From the cell containing the given text, extract its center point as (X, Y) coordinate. 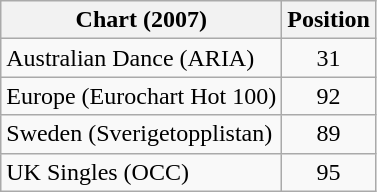
Position (329, 20)
Europe (Eurochart Hot 100) (142, 96)
Chart (2007) (142, 20)
89 (329, 134)
95 (329, 172)
Sweden (Sverigetopplistan) (142, 134)
92 (329, 96)
Australian Dance (ARIA) (142, 58)
31 (329, 58)
UK Singles (OCC) (142, 172)
